For the text-containing cell, return its midpoint in [x, y] coordinate format. 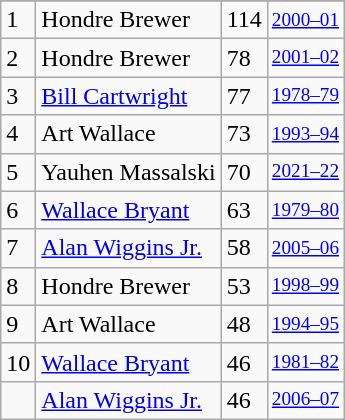
2005–06 [305, 248]
4 [18, 134]
48 [244, 324]
78 [244, 58]
Bill Cartwright [128, 96]
1993–94 [305, 134]
9 [18, 324]
2006–07 [305, 400]
10 [18, 362]
114 [244, 20]
63 [244, 210]
2021–22 [305, 172]
77 [244, 96]
1978–79 [305, 96]
53 [244, 286]
Yauhen Massalski [128, 172]
1 [18, 20]
5 [18, 172]
7 [18, 248]
1979–80 [305, 210]
1994–95 [305, 324]
70 [244, 172]
3 [18, 96]
2000–01 [305, 20]
2 [18, 58]
58 [244, 248]
1998–99 [305, 286]
73 [244, 134]
6 [18, 210]
2001–02 [305, 58]
1981–82 [305, 362]
8 [18, 286]
